Pinpoint the cell where the given text exists, returning its [X, Y] midpoint coordinate. 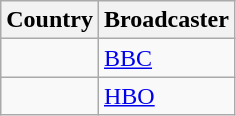
Country [50, 20]
HBO [166, 96]
BBC [166, 58]
Broadcaster [166, 20]
